Determine the [x, y] coordinate at the center of the cell enclosing the given text.  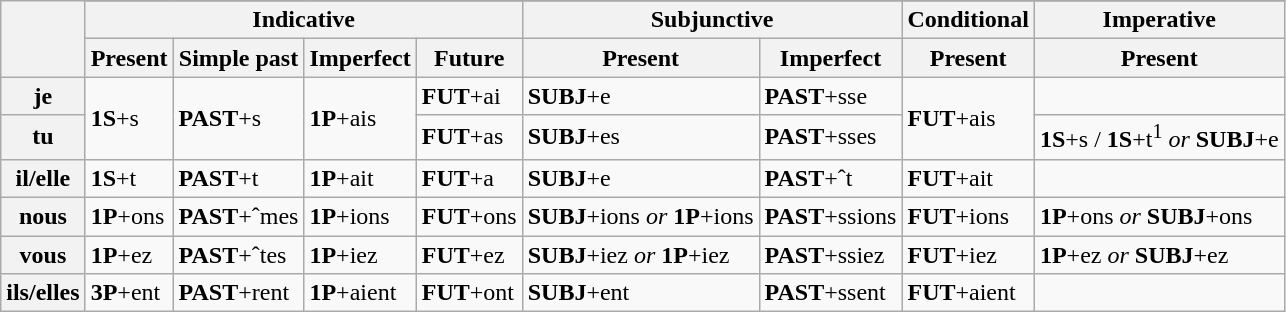
tu [43, 138]
1P+ais [360, 118]
PAST+ˆt [830, 178]
PAST+t [238, 178]
ils/elles [43, 293]
Simple past [238, 58]
1P+aient [360, 293]
1P+ez or SUBJ+ez [1159, 255]
FUT+aient [968, 293]
il/elle [43, 178]
1P+ez [129, 255]
SUBJ+ent [640, 293]
FUT+ons [469, 217]
FUT+a [469, 178]
Future [469, 58]
FUT+ai [469, 96]
1P+ons [129, 217]
FUT+as [469, 138]
1P+ons or SUBJ+ons [1159, 217]
PAST+sse [830, 96]
Imperative [1159, 20]
1S+t [129, 178]
SUBJ+ions or 1P+ions [640, 217]
1P+ait [360, 178]
1S+s / 1S+t1 or SUBJ+e [1159, 138]
1S+s [129, 118]
PAST+rent [238, 293]
PAST+ssions [830, 217]
vous [43, 255]
FUT+iez [968, 255]
nous [43, 217]
FUT+ont [469, 293]
PAST+ssent [830, 293]
3P+ent [129, 293]
PAST+ssiez [830, 255]
PAST+ˆmes [238, 217]
SUBJ+es [640, 138]
1P+iez [360, 255]
Subjunctive [712, 20]
FUT+ais [968, 118]
PAST+sses [830, 138]
FUT+ez [469, 255]
PAST+ˆtes [238, 255]
je [43, 96]
FUT+ions [968, 217]
FUT+ait [968, 178]
SUBJ+iez or 1P+iez [640, 255]
Conditional [968, 20]
Indicative [304, 20]
1P+ions [360, 217]
PAST+s [238, 118]
